Pinpoint the cell where the given text exists, returning its [x, y] midpoint coordinate. 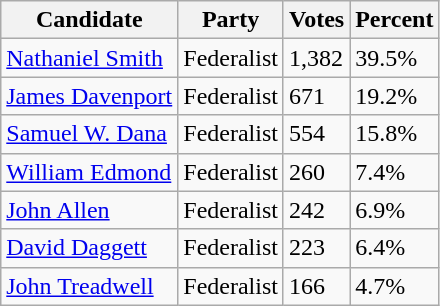
6.9% [394, 210]
John Allen [90, 210]
166 [316, 286]
15.8% [394, 134]
David Daggett [90, 248]
1,382 [316, 58]
William Edmond [90, 172]
7.4% [394, 172]
671 [316, 96]
223 [316, 248]
554 [316, 134]
Nathaniel Smith [90, 58]
4.7% [394, 286]
Percent [394, 20]
242 [316, 210]
39.5% [394, 58]
19.2% [394, 96]
John Treadwell [90, 286]
Candidate [90, 20]
Party [231, 20]
260 [316, 172]
James Davenport [90, 96]
Samuel W. Dana [90, 134]
6.4% [394, 248]
Votes [316, 20]
